From the cell containing the given text, extract its center point as [X, Y] coordinate. 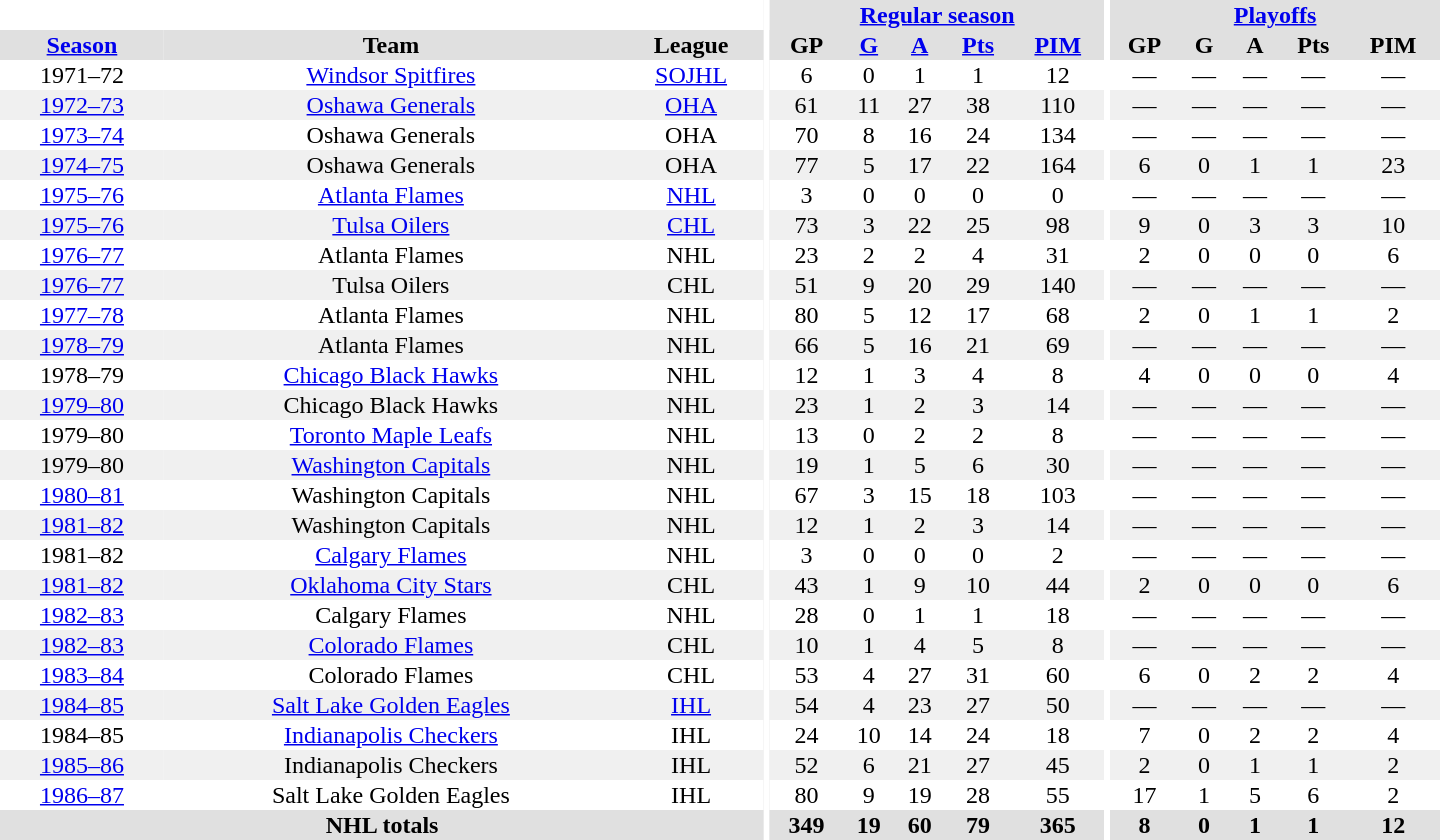
38 [978, 105]
1977–78 [82, 315]
66 [806, 345]
43 [806, 585]
73 [806, 225]
68 [1058, 315]
Toronto Maple Leafs [391, 435]
69 [1058, 345]
29 [978, 285]
1974–75 [82, 165]
7 [1144, 735]
NHL totals [382, 825]
Season [82, 45]
53 [806, 675]
Oklahoma City Stars [391, 585]
67 [806, 495]
1986–87 [82, 795]
11 [868, 105]
365 [1058, 825]
44 [1058, 585]
1973–74 [82, 135]
SOJHL [691, 75]
League [691, 45]
1985–86 [82, 765]
52 [806, 765]
15 [920, 495]
1972–73 [82, 105]
98 [1058, 225]
Team [391, 45]
77 [806, 165]
Regular season [938, 15]
103 [1058, 495]
70 [806, 135]
50 [1058, 705]
51 [806, 285]
45 [1058, 765]
13 [806, 435]
349 [806, 825]
54 [806, 705]
61 [806, 105]
164 [1058, 165]
134 [1058, 135]
Playoffs [1275, 15]
1983–84 [82, 675]
110 [1058, 105]
79 [978, 825]
25 [978, 225]
Windsor Spitfires [391, 75]
55 [1058, 795]
1971–72 [82, 75]
1980–81 [82, 495]
140 [1058, 285]
30 [1058, 465]
20 [920, 285]
